Extract the [X, Y] coordinate from the center of the cell holding the provided text.  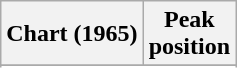
Peak position [189, 34]
Chart (1965) [72, 34]
